For the text-containing cell, return its midpoint in [X, Y] coordinate format. 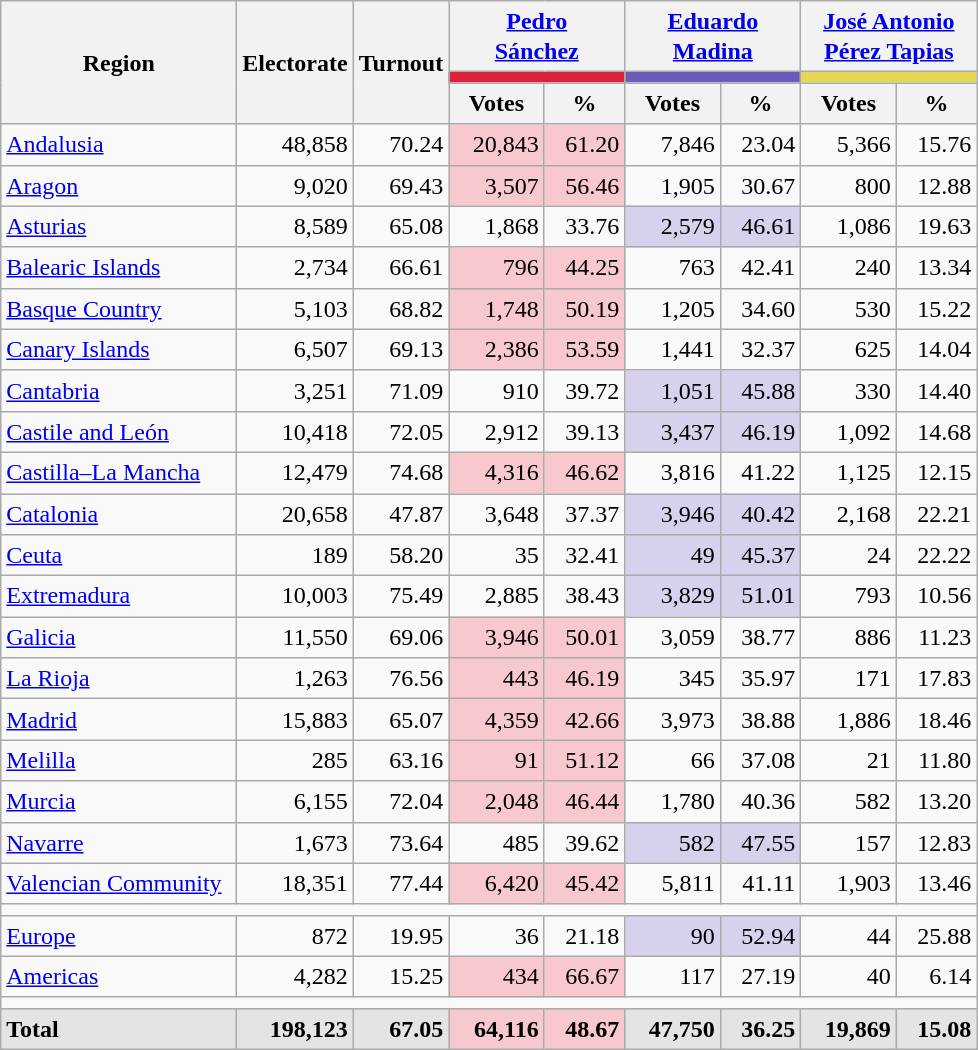
15.25 [401, 976]
12.88 [936, 186]
38.88 [760, 720]
Basque Country [119, 308]
41.11 [760, 884]
330 [848, 390]
21.18 [584, 936]
32.37 [760, 350]
1,780 [672, 802]
90 [672, 936]
25.88 [936, 936]
443 [496, 678]
21 [848, 760]
Melilla [119, 760]
793 [848, 596]
Cantabria [119, 390]
José AntonioPérez Tapias [889, 36]
40.42 [760, 514]
69.13 [401, 350]
Valencian Community [119, 884]
886 [848, 638]
71.09 [401, 390]
64,116 [496, 1028]
171 [848, 678]
67.05 [401, 1028]
38.77 [760, 638]
72.04 [401, 802]
47,750 [672, 1028]
45.42 [584, 884]
Madrid [119, 720]
198,123 [295, 1028]
19.63 [936, 226]
763 [672, 268]
11.80 [936, 760]
Ceuta [119, 556]
117 [672, 976]
14.68 [936, 432]
Aragon [119, 186]
68.82 [401, 308]
4,316 [496, 472]
189 [295, 556]
22.22 [936, 556]
485 [496, 842]
24 [848, 556]
51.12 [584, 760]
12,479 [295, 472]
66.61 [401, 268]
30.67 [760, 186]
8,589 [295, 226]
4,282 [295, 976]
Americas [119, 976]
12.15 [936, 472]
39.72 [584, 390]
15.76 [936, 144]
3,816 [672, 472]
Balearic Islands [119, 268]
Catalonia [119, 514]
6.14 [936, 976]
Navarre [119, 842]
70.24 [401, 144]
46.62 [584, 472]
Castile and León [119, 432]
37.37 [584, 514]
39.62 [584, 842]
796 [496, 268]
50.19 [584, 308]
La Rioja [119, 678]
39.13 [584, 432]
42.41 [760, 268]
3,648 [496, 514]
1,125 [848, 472]
17.83 [936, 678]
1,263 [295, 678]
42.66 [584, 720]
50.01 [584, 638]
Europe [119, 936]
11.23 [936, 638]
36.25 [760, 1028]
12.83 [936, 842]
91 [496, 760]
72.05 [401, 432]
3,507 [496, 186]
65.08 [401, 226]
35.97 [760, 678]
47.87 [401, 514]
2,579 [672, 226]
5,811 [672, 884]
52.94 [760, 936]
3,437 [672, 432]
Murcia [119, 802]
46.61 [760, 226]
2,048 [496, 802]
434 [496, 976]
58.20 [401, 556]
285 [295, 760]
10,003 [295, 596]
22.21 [936, 514]
530 [848, 308]
13.34 [936, 268]
40 [848, 976]
625 [848, 350]
40.36 [760, 802]
EduardoMadina [713, 36]
6,155 [295, 802]
2,386 [496, 350]
66.67 [584, 976]
3,829 [672, 596]
1,748 [496, 308]
38.43 [584, 596]
2,168 [848, 514]
49 [672, 556]
19,869 [848, 1028]
3,251 [295, 390]
15.22 [936, 308]
Canary Islands [119, 350]
63.16 [401, 760]
5,103 [295, 308]
34.60 [760, 308]
48.67 [584, 1028]
15.08 [936, 1028]
3,973 [672, 720]
33.76 [584, 226]
36 [496, 936]
47.55 [760, 842]
51.01 [760, 596]
1,673 [295, 842]
1,092 [848, 432]
1,441 [672, 350]
18.46 [936, 720]
45.88 [760, 390]
44 [848, 936]
2,734 [295, 268]
1,205 [672, 308]
1,868 [496, 226]
77.44 [401, 884]
4,359 [496, 720]
48,858 [295, 144]
41.22 [760, 472]
75.49 [401, 596]
345 [672, 678]
61.20 [584, 144]
Galicia [119, 638]
800 [848, 186]
53.59 [584, 350]
9,020 [295, 186]
14.04 [936, 350]
18,351 [295, 884]
45.37 [760, 556]
10.56 [936, 596]
65.07 [401, 720]
Extremadura [119, 596]
6,507 [295, 350]
11,550 [295, 638]
74.68 [401, 472]
7,846 [672, 144]
20,843 [496, 144]
32.41 [584, 556]
1,051 [672, 390]
14.40 [936, 390]
66 [672, 760]
872 [295, 936]
1,903 [848, 884]
1,886 [848, 720]
Electorate [295, 62]
19.95 [401, 936]
73.64 [401, 842]
6,420 [496, 884]
37.08 [760, 760]
10,418 [295, 432]
69.06 [401, 638]
15,883 [295, 720]
1,086 [848, 226]
76.56 [401, 678]
20,658 [295, 514]
35 [496, 556]
PedroSánchez [537, 36]
Asturias [119, 226]
5,366 [848, 144]
Total [119, 1028]
2,912 [496, 432]
46.44 [584, 802]
27.19 [760, 976]
3,059 [672, 638]
13.20 [936, 802]
69.43 [401, 186]
Castilla–La Mancha [119, 472]
910 [496, 390]
1,905 [672, 186]
2,885 [496, 596]
13.46 [936, 884]
Region [119, 62]
44.25 [584, 268]
56.46 [584, 186]
Andalusia [119, 144]
Turnout [401, 62]
23.04 [760, 144]
157 [848, 842]
240 [848, 268]
